Output the [x, y] coordinate of the center of the cell containing the given text.  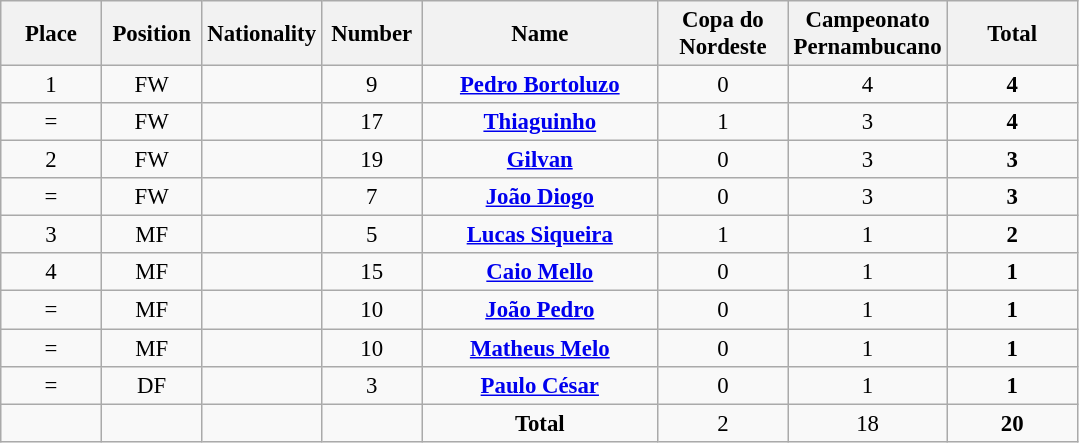
Thiaguinho [540, 122]
5 [372, 235]
17 [372, 122]
Place [52, 34]
9 [372, 85]
15 [372, 273]
Name [540, 34]
Caio Mello [540, 273]
DF [152, 385]
João Pedro [540, 310]
Number [372, 34]
Gilvan [540, 160]
Campeonato Pernambucano [868, 34]
19 [372, 160]
Paulo César [540, 385]
Matheus Melo [540, 348]
7 [372, 197]
Copa do Nordeste [724, 34]
Nationality [262, 34]
Lucas Siqueira [540, 235]
Position [152, 34]
20 [1012, 423]
João Diogo [540, 197]
18 [868, 423]
Pedro Bortoluzo [540, 85]
